Scan for the cell matching the given text and deliver its [X, Y] coordinate at center. 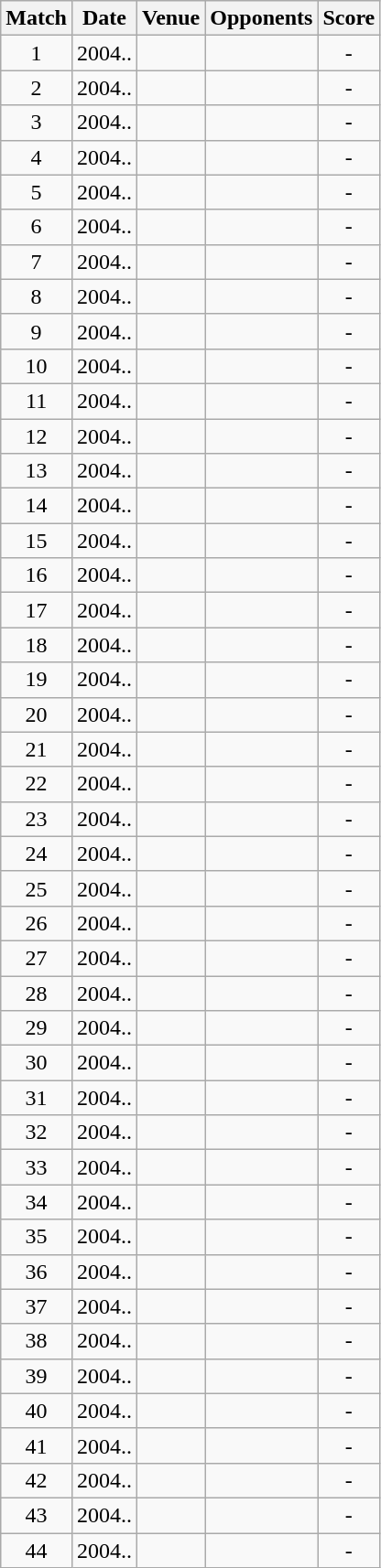
7 [37, 262]
31 [37, 1098]
14 [37, 506]
25 [37, 888]
11 [37, 401]
30 [37, 1063]
18 [37, 645]
4 [37, 157]
36 [37, 1272]
26 [37, 923]
34 [37, 1202]
8 [37, 296]
43 [37, 1515]
Date [104, 18]
21 [37, 749]
13 [37, 471]
37 [37, 1306]
39 [37, 1376]
Opponents [262, 18]
32 [37, 1133]
23 [37, 819]
33 [37, 1167]
3 [37, 123]
Score [349, 18]
19 [37, 680]
5 [37, 192]
41 [37, 1445]
38 [37, 1341]
29 [37, 1028]
17 [37, 610]
35 [37, 1237]
6 [37, 227]
28 [37, 993]
24 [37, 854]
12 [37, 436]
16 [37, 575]
40 [37, 1411]
Venue [171, 18]
1 [37, 53]
42 [37, 1480]
22 [37, 784]
10 [37, 366]
20 [37, 714]
Match [37, 18]
44 [37, 1551]
27 [37, 958]
2 [37, 88]
9 [37, 331]
15 [37, 541]
